Output the [x, y] coordinate of the center of the cell containing the given text.  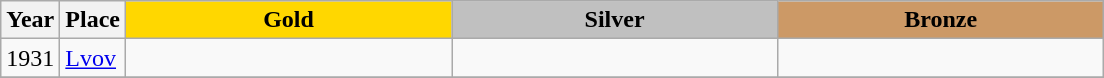
Year [30, 20]
Silver [615, 20]
1931 [30, 58]
Lvov [93, 58]
Gold [289, 20]
Bronze [941, 20]
Place [93, 20]
